Scan for the cell matching the given text and deliver its [X, Y] coordinate at center. 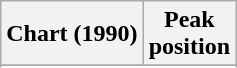
Chart (1990) [72, 34]
Peakposition [189, 34]
